Determine the [x, y] coordinate at the center of the cell enclosing the given text.  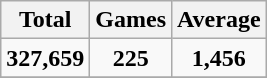
Total [46, 20]
1,456 [220, 58]
225 [131, 58]
Average [220, 20]
Games [131, 20]
327,659 [46, 58]
